Find where the given text appears and provide that cell's center as [x, y] coordinate. 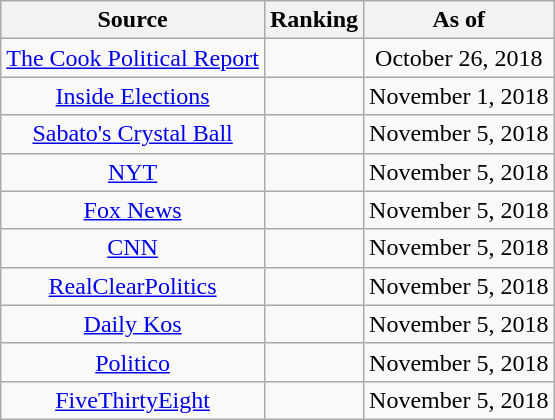
FiveThirtyEight [133, 400]
CNN [133, 248]
Daily Kos [133, 324]
Sabato's Crystal Ball [133, 134]
As of [459, 20]
November 1, 2018 [459, 96]
Source [133, 20]
Ranking [314, 20]
NYT [133, 172]
October 26, 2018 [459, 58]
The Cook Political Report [133, 58]
RealClearPolitics [133, 286]
Inside Elections [133, 96]
Politico [133, 362]
Fox News [133, 210]
